Extract the (x, y) coordinate from the center of the cell holding the provided text.  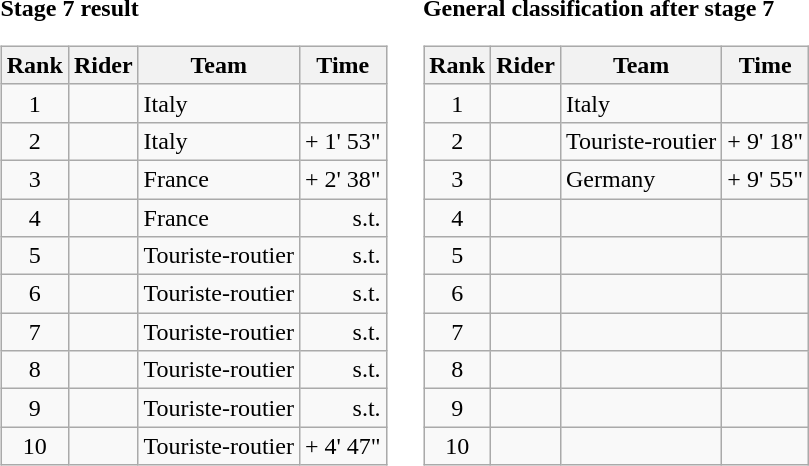
+ 9' 55" (766, 179)
+ 1' 53" (342, 141)
+ 4' 47" (342, 446)
Germany (640, 179)
+ 2' 38" (342, 179)
+ 9' 18" (766, 141)
